Detect which cell encompasses the target text, then output its [X, Y] center coordinate. 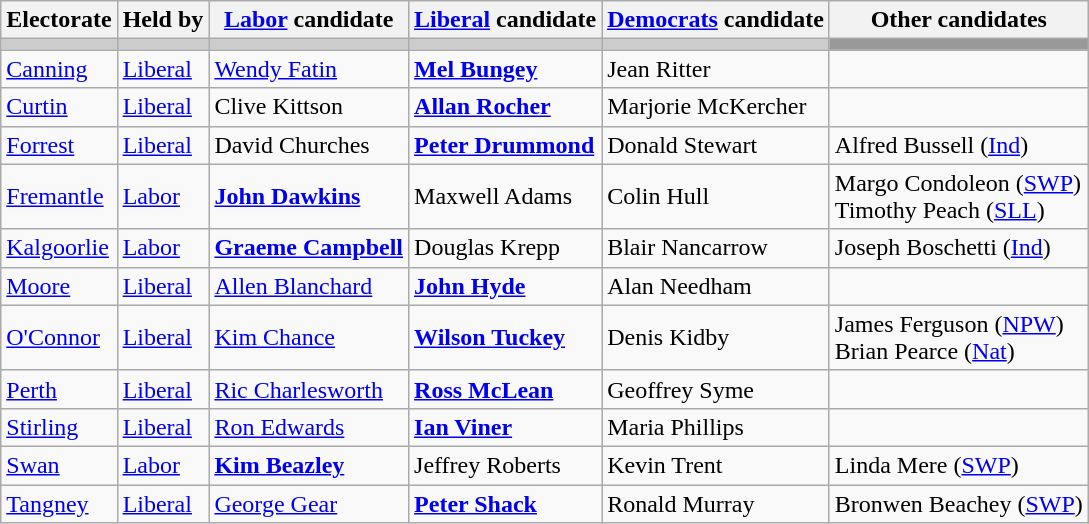
Colin Hull [716, 196]
Bronwen Beachey (SWP) [958, 503]
Ian Viner [506, 427]
Alan Needham [716, 286]
Donald Stewart [716, 145]
Perth [59, 389]
Peter Shack [506, 503]
Kim Beazley [309, 465]
Mel Bungey [506, 69]
Curtin [59, 107]
Electorate [59, 20]
Geoffrey Syme [716, 389]
Ross McLean [506, 389]
Alfred Bussell (Ind) [958, 145]
John Dawkins [309, 196]
Moore [59, 286]
Other candidates [958, 20]
Labor candidate [309, 20]
Ron Edwards [309, 427]
Forrest [59, 145]
O'Connor [59, 338]
Tangney [59, 503]
Held by [163, 20]
Liberal candidate [506, 20]
Kevin Trent [716, 465]
John Hyde [506, 286]
Blair Nancarrow [716, 248]
Joseph Boschetti (Ind) [958, 248]
Fremantle [59, 196]
Linda Mere (SWP) [958, 465]
Clive Kittson [309, 107]
Margo Condoleon (SWP)Timothy Peach (SLL) [958, 196]
Denis Kidby [716, 338]
Democrats candidate [716, 20]
Allen Blanchard [309, 286]
Jean Ritter [716, 69]
Ronald Murray [716, 503]
Ric Charlesworth [309, 389]
Jeffrey Roberts [506, 465]
Wendy Fatin [309, 69]
Kim Chance [309, 338]
Marjorie McKercher [716, 107]
Allan Rocher [506, 107]
Stirling [59, 427]
James Ferguson (NPW)Brian Pearce (Nat) [958, 338]
George Gear [309, 503]
Kalgoorlie [59, 248]
David Churches [309, 145]
Douglas Krepp [506, 248]
Wilson Tuckey [506, 338]
Maria Phillips [716, 427]
Graeme Campbell [309, 248]
Canning [59, 69]
Swan [59, 465]
Maxwell Adams [506, 196]
Peter Drummond [506, 145]
